Locate the cell with the specified text and output its (X, Y) center coordinate. 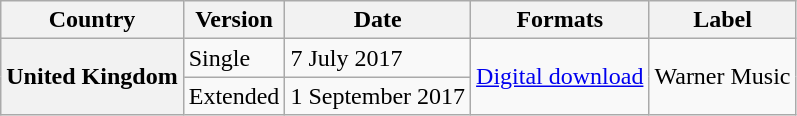
Date (378, 20)
1 September 2017 (378, 96)
Extended (234, 96)
United Kingdom (92, 77)
Country (92, 20)
Formats (560, 20)
Version (234, 20)
Warner Music (722, 77)
Single (234, 58)
Label (722, 20)
7 July 2017 (378, 58)
Digital download (560, 77)
